Search for the cell housing the specified text and yield its (x, y) center coordinate. 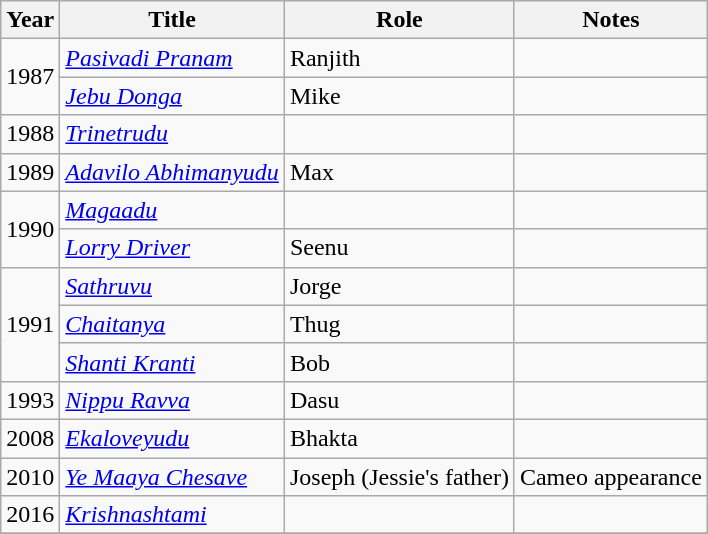
1989 (30, 172)
2016 (30, 515)
Dasu (399, 400)
Notes (610, 20)
Chaitanya (172, 324)
1990 (30, 229)
Nippu Ravva (172, 400)
1987 (30, 77)
Ekaloveyudu (172, 438)
Jebu Donga (172, 96)
1991 (30, 324)
Trinetrudu (172, 134)
1993 (30, 400)
Thug (399, 324)
Magaadu (172, 210)
Sathruvu (172, 286)
Seenu (399, 248)
Pasivadi Pranam (172, 58)
Bob (399, 362)
Max (399, 172)
Joseph (Jessie's father) (399, 477)
Bhakta (399, 438)
2008 (30, 438)
Cameo appearance (610, 477)
2010 (30, 477)
Year (30, 20)
Ranjith (399, 58)
1988 (30, 134)
Lorry Driver (172, 248)
Role (399, 20)
Mike (399, 96)
Ye Maaya Chesave (172, 477)
Adavilo Abhimanyudu (172, 172)
Jorge (399, 286)
Krishnashtami (172, 515)
Title (172, 20)
Shanti Kranti (172, 362)
